Search for the cell housing the specified text and yield its (x, y) center coordinate. 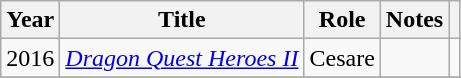
Cesare (342, 58)
Title (182, 20)
Year (30, 20)
Dragon Quest Heroes II (182, 58)
Role (342, 20)
2016 (30, 58)
Notes (414, 20)
